Detect which cell encompasses the target text, then output its [x, y] center coordinate. 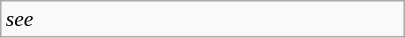
see [203, 19]
